Provide the [X, Y] coordinate of the cell's center where the given text is located.  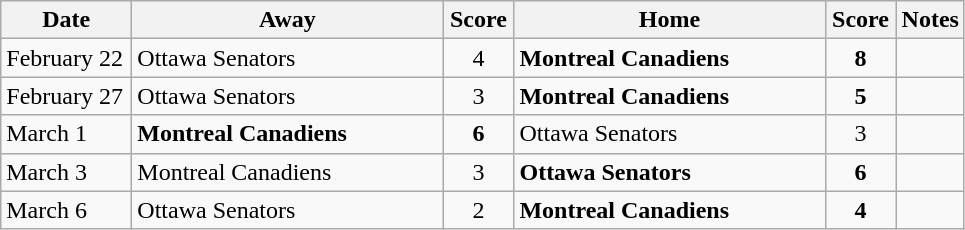
February 22 [66, 58]
5 [860, 96]
Notes [930, 20]
February 27 [66, 96]
2 [478, 210]
March 6 [66, 210]
8 [860, 58]
Date [66, 20]
Home [670, 20]
March 3 [66, 172]
Away [288, 20]
March 1 [66, 134]
